Output the [X, Y] coordinate of the center of the cell containing the given text.  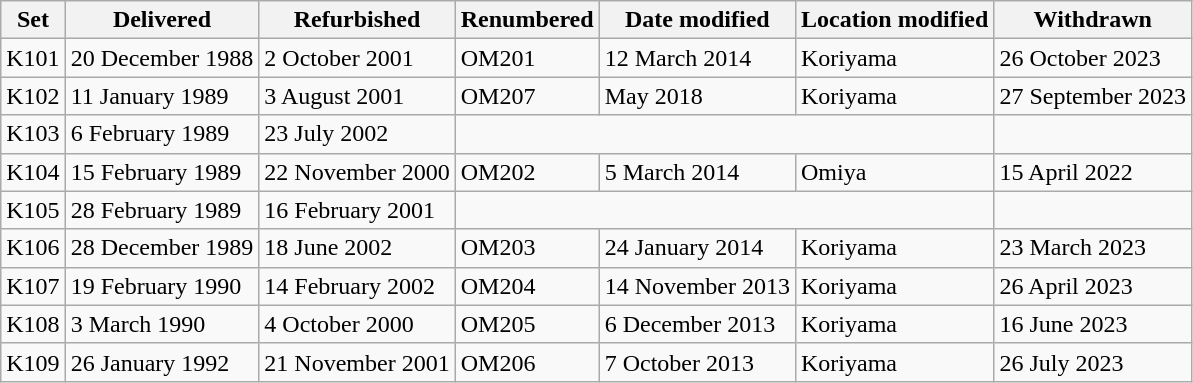
Withdrawn [1093, 20]
OM203 [527, 248]
16 February 2001 [357, 210]
18 June 2002 [357, 248]
26 April 2023 [1093, 286]
14 November 2013 [697, 286]
K101 [33, 58]
OM204 [527, 286]
28 February 1989 [162, 210]
6 February 1989 [162, 134]
K109 [33, 362]
Delivered [162, 20]
23 July 2002 [357, 134]
K107 [33, 286]
Location modified [894, 20]
22 November 2000 [357, 172]
26 July 2023 [1093, 362]
27 September 2023 [1093, 96]
21 November 2001 [357, 362]
Refurbished [357, 20]
K106 [33, 248]
4 October 2000 [357, 324]
Set [33, 20]
K103 [33, 134]
15 April 2022 [1093, 172]
11 January 1989 [162, 96]
26 October 2023 [1093, 58]
May 2018 [697, 96]
12 March 2014 [697, 58]
K105 [33, 210]
15 February 1989 [162, 172]
6 December 2013 [697, 324]
16 June 2023 [1093, 324]
19 February 1990 [162, 286]
K104 [33, 172]
23 March 2023 [1093, 248]
Renumbered [527, 20]
OM201 [527, 58]
20 December 1988 [162, 58]
3 March 1990 [162, 324]
OM202 [527, 172]
5 March 2014 [697, 172]
3 August 2001 [357, 96]
Omiya [894, 172]
OM207 [527, 96]
28 December 1989 [162, 248]
OM205 [527, 324]
2 October 2001 [357, 58]
26 January 1992 [162, 362]
K102 [33, 96]
OM206 [527, 362]
Date modified [697, 20]
24 January 2014 [697, 248]
K108 [33, 324]
14 February 2002 [357, 286]
7 October 2013 [697, 362]
